Return (X, Y) of the center of cell containing provided text 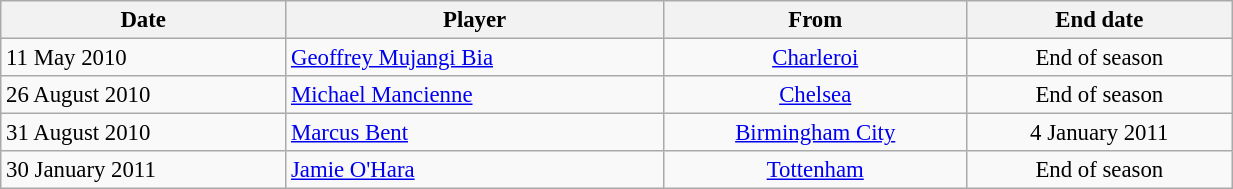
31 August 2010 (144, 133)
Geoffrey Mujangi Bia (475, 58)
Michael Mancienne (475, 95)
11 May 2010 (144, 58)
End date (1100, 20)
Birmingham City (816, 133)
30 January 2011 (144, 170)
Marcus Bent (475, 133)
26 August 2010 (144, 95)
Chelsea (816, 95)
4 January 2011 (1100, 133)
Player (475, 20)
Charleroi (816, 58)
From (816, 20)
Date (144, 20)
Jamie O'Hara (475, 170)
Tottenham (816, 170)
